Capture the cell that displays the provided text and extract its (x, y) central coordinate. 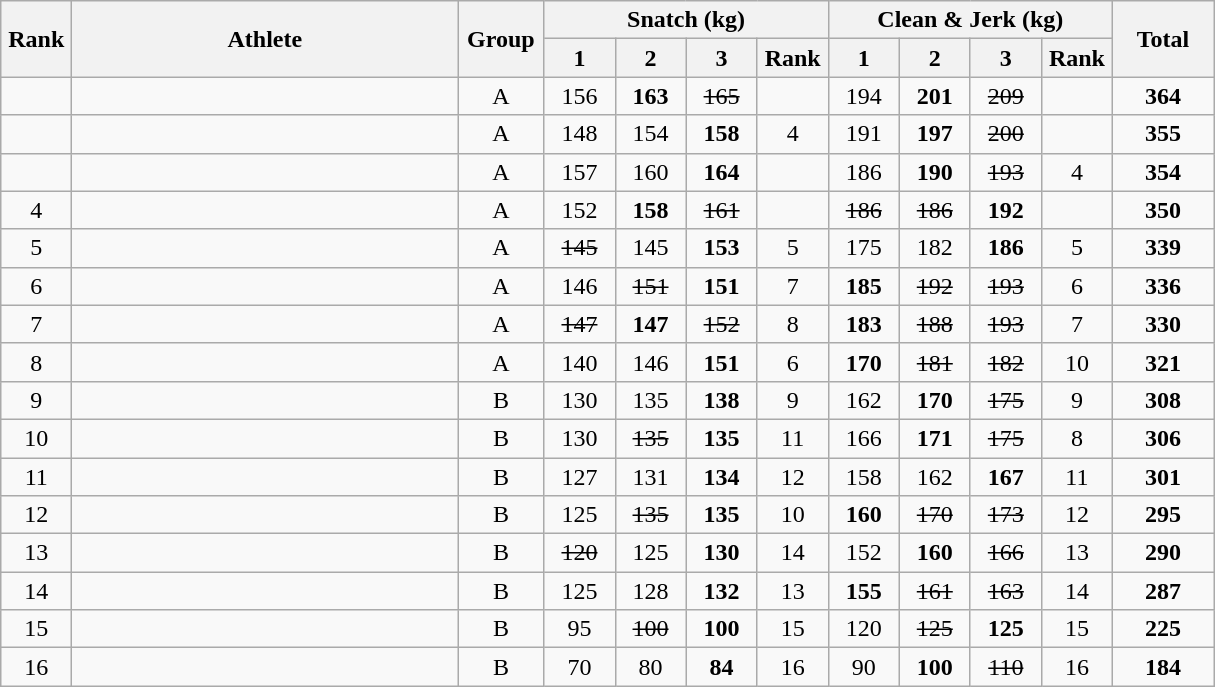
301 (1162, 477)
321 (1162, 362)
339 (1162, 248)
306 (1162, 438)
355 (1162, 134)
164 (722, 172)
157 (580, 172)
354 (1162, 172)
295 (1162, 515)
350 (1162, 210)
173 (1006, 515)
181 (934, 362)
156 (580, 96)
148 (580, 134)
165 (722, 96)
Clean & Jerk (kg) (970, 20)
95 (580, 629)
188 (934, 324)
127 (580, 477)
171 (934, 438)
84 (722, 667)
185 (864, 286)
167 (1006, 477)
184 (1162, 667)
140 (580, 362)
290 (1162, 553)
Total (1162, 39)
201 (934, 96)
128 (650, 591)
131 (650, 477)
308 (1162, 400)
110 (1006, 667)
190 (934, 172)
194 (864, 96)
138 (722, 400)
287 (1162, 591)
70 (580, 667)
Group (501, 39)
197 (934, 134)
191 (864, 134)
Snatch (kg) (686, 20)
90 (864, 667)
200 (1006, 134)
183 (864, 324)
134 (722, 477)
80 (650, 667)
155 (864, 591)
225 (1162, 629)
153 (722, 248)
154 (650, 134)
364 (1162, 96)
209 (1006, 96)
330 (1162, 324)
336 (1162, 286)
132 (722, 591)
Athlete (265, 39)
